Identify which cell holds the provided text, then report its (x, y) central coordinate. 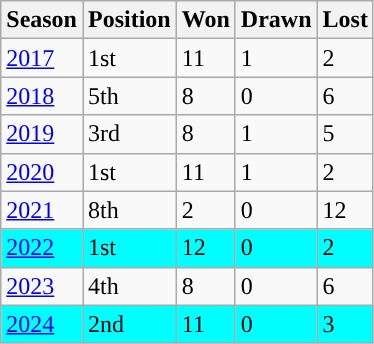
2019 (42, 134)
2021 (42, 210)
2020 (42, 172)
Drawn (276, 20)
2022 (42, 248)
3rd (129, 134)
Position (129, 20)
2018 (42, 96)
8th (129, 210)
Lost (345, 20)
3 (345, 324)
Won (206, 20)
5th (129, 96)
2023 (42, 286)
2017 (42, 58)
2024 (42, 324)
Season (42, 20)
4th (129, 286)
5 (345, 134)
2nd (129, 324)
